Scan for the cell matching the given text and deliver its [x, y] coordinate at center. 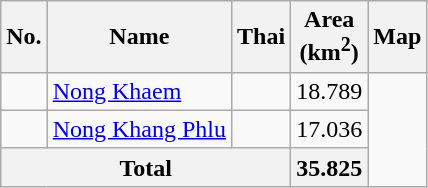
Total [146, 167]
No. [24, 37]
Area(km2) [330, 37]
Map [398, 37]
35.825 [330, 167]
Nong Khang Phlu [139, 129]
Name [139, 37]
Thai [262, 37]
17.036 [330, 129]
Nong Khaem [139, 91]
18.789 [330, 91]
